Search for the cell housing the specified text and yield its [x, y] center coordinate. 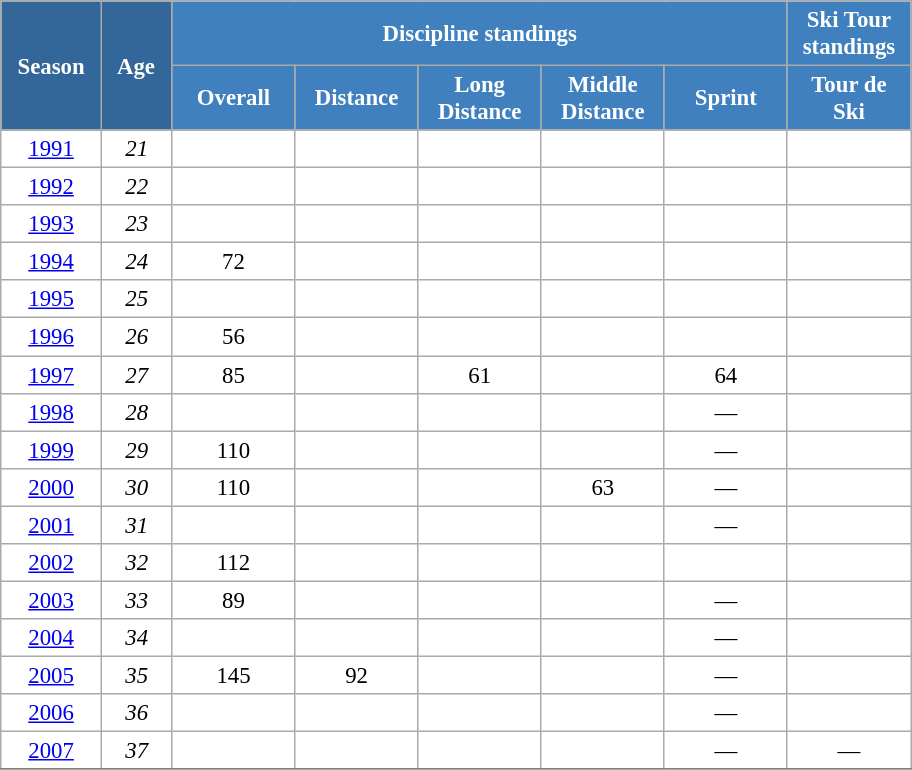
1998 [52, 412]
1997 [52, 375]
32 [136, 563]
1994 [52, 262]
63 [602, 487]
2000 [52, 487]
37 [136, 751]
2002 [52, 563]
72 [234, 262]
112 [234, 563]
1995 [52, 299]
61 [480, 375]
Middle Distance [602, 98]
85 [234, 375]
1993 [52, 224]
23 [136, 224]
Discipline standings [480, 34]
2005 [52, 675]
29 [136, 450]
1992 [52, 187]
2003 [52, 600]
34 [136, 638]
Tour deSki [848, 98]
31 [136, 525]
36 [136, 713]
Season [52, 66]
1999 [52, 450]
2004 [52, 638]
Overall [234, 98]
2001 [52, 525]
33 [136, 600]
27 [136, 375]
Ski Tour standings [848, 34]
2007 [52, 751]
145 [234, 675]
35 [136, 675]
22 [136, 187]
Sprint [726, 98]
92 [356, 675]
Distance [356, 98]
64 [726, 375]
89 [234, 600]
1996 [52, 337]
1991 [52, 149]
28 [136, 412]
21 [136, 149]
25 [136, 299]
24 [136, 262]
Long Distance [480, 98]
Age [136, 66]
26 [136, 337]
30 [136, 487]
2006 [52, 713]
56 [234, 337]
